From the cell containing the given text, extract its center point as (x, y) coordinate. 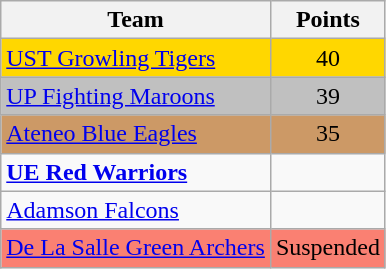
Suspended (328, 248)
UST Growling Tigers (136, 58)
UP Fighting Maroons (136, 96)
Adamson Falcons (136, 210)
De La Salle Green Archers (136, 248)
40 (328, 58)
Ateneo Blue Eagles (136, 134)
Points (328, 20)
35 (328, 134)
UE Red Warriors (136, 172)
39 (328, 96)
Team (136, 20)
